Output the (X, Y) coordinate of the center of the cell containing the given text.  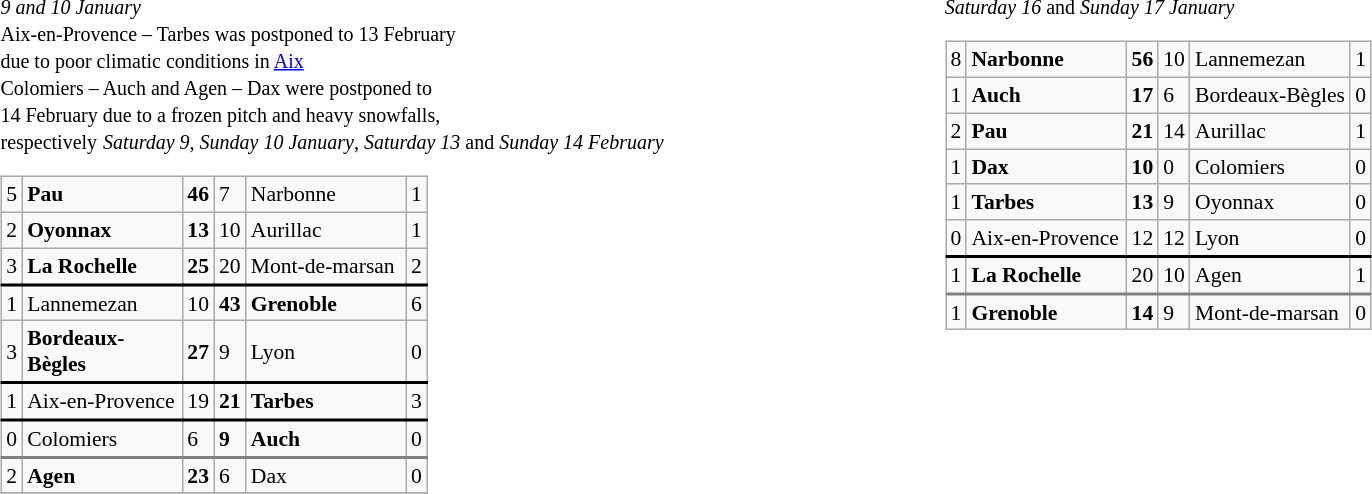
5 (12, 195)
19 (198, 402)
56 (1143, 60)
27 (198, 352)
7 (230, 195)
46 (198, 195)
8 (956, 60)
43 (230, 302)
25 (198, 266)
23 (198, 475)
17 (1143, 95)
